Capture the cell that displays the provided text and extract its [x, y] central coordinate. 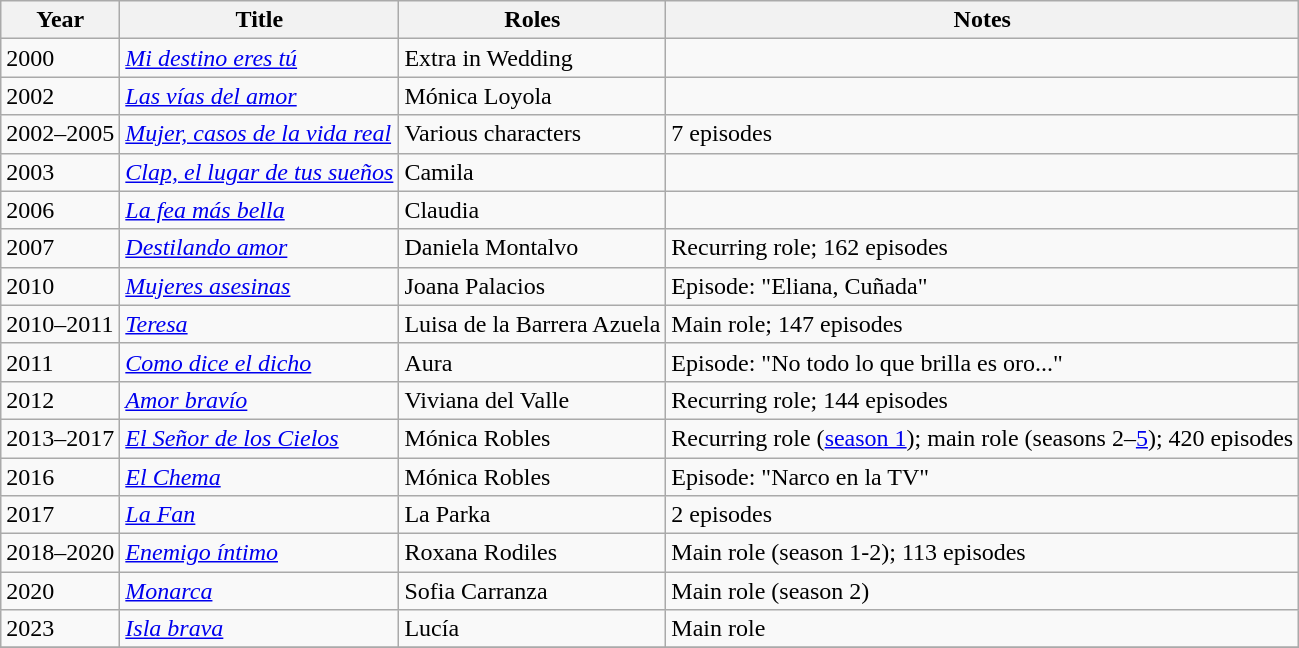
Clap, el lugar de tus sueños [260, 172]
2000 [60, 58]
Camila [532, 172]
La Parka [532, 515]
Joana Palacios [532, 286]
Recurring role; 162 episodes [982, 248]
Various characters [532, 134]
Mi destino eres tú [260, 58]
Notes [982, 20]
2016 [60, 477]
2018–2020 [60, 553]
2010 [60, 286]
Episode: "No todo lo que brilla es oro..." [982, 362]
Episode: "Narco en la TV" [982, 477]
Como dice el dicho [260, 362]
Roxana Rodiles [532, 553]
Episode: "Eliana, Cuñada" [982, 286]
Las vías del amor [260, 96]
El Señor de los Cielos [260, 438]
Sofia Carranza [532, 591]
Aura [532, 362]
Mujeres asesinas [260, 286]
2023 [60, 629]
Main role [982, 629]
2002–2005 [60, 134]
Title [260, 20]
2013–2017 [60, 438]
Claudia [532, 210]
Roles [532, 20]
2010–2011 [60, 324]
Isla brava [260, 629]
Mujer, casos de la vida real [260, 134]
2017 [60, 515]
Amor bravío [260, 400]
Teresa [260, 324]
Main role (season 1-2); 113 episodes [982, 553]
2012 [60, 400]
Lucía [532, 629]
La fea más bella [260, 210]
7 episodes [982, 134]
2007 [60, 248]
Luisa de la Barrera Azuela [532, 324]
El Chema [260, 477]
2 episodes [982, 515]
Recurring role; 144 episodes [982, 400]
La Fan [260, 515]
2003 [60, 172]
Monarca [260, 591]
Destilando amor [260, 248]
Mónica Loyola [532, 96]
Year [60, 20]
2020 [60, 591]
2002 [60, 96]
Main role; 147 episodes [982, 324]
Recurring role (season 1); main role (seasons 2–5); 420 episodes [982, 438]
Viviana del Valle [532, 400]
Main role (season 2) [982, 591]
2006 [60, 210]
Enemigo íntimo [260, 553]
2011 [60, 362]
Extra in Wedding [532, 58]
Daniela Montalvo [532, 248]
